Detect which cell encompasses the target text, then output its [X, Y] center coordinate. 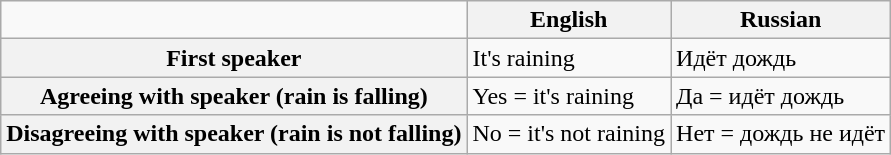
Да = идёт дождь [781, 96]
It's raining [569, 58]
English [569, 20]
First speaker [234, 58]
Нет = дождь не идёт [781, 134]
Yes = it's raining [569, 96]
No = it's not raining [569, 134]
Russian [781, 20]
Идёт дождь [781, 58]
Disagreeing with speaker (rain is not falling) [234, 134]
Agreeing with speaker (rain is falling) [234, 96]
